Output the [X, Y] coordinate of the center of the cell containing the given text.  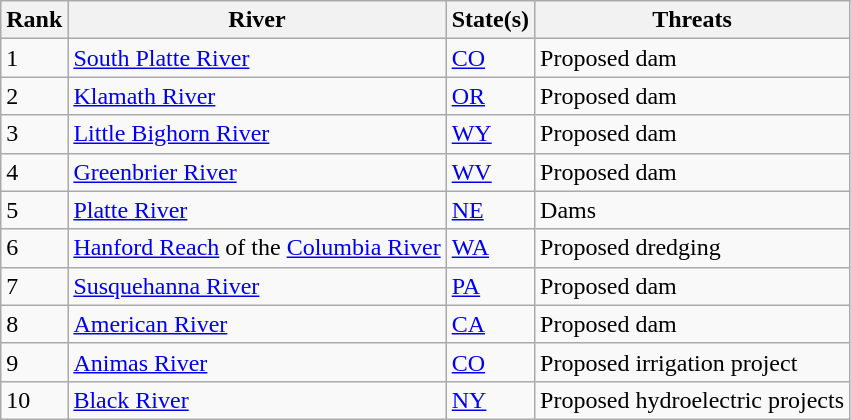
American River [257, 324]
Klamath River [257, 96]
9 [34, 362]
CA [490, 324]
Hanford Reach of the Columbia River [257, 248]
Threats [692, 20]
3 [34, 134]
Dams [692, 210]
6 [34, 248]
NE [490, 210]
8 [34, 324]
NY [490, 400]
WY [490, 134]
State(s) [490, 20]
Animas River [257, 362]
Greenbrier River [257, 172]
WV [490, 172]
1 [34, 58]
WA [490, 248]
5 [34, 210]
7 [34, 286]
Proposed hydroelectric projects [692, 400]
Proposed dredging [692, 248]
Susquehanna River [257, 286]
PA [490, 286]
River [257, 20]
2 [34, 96]
Platte River [257, 210]
Proposed irrigation project [692, 362]
OR [490, 96]
Rank [34, 20]
10 [34, 400]
South Platte River [257, 58]
4 [34, 172]
Black River [257, 400]
Little Bighorn River [257, 134]
